Return [X, Y] of the center of cell containing provided text 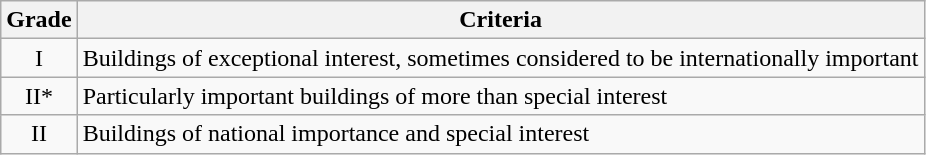
II [39, 134]
Grade [39, 20]
I [39, 58]
Criteria [500, 20]
Buildings of exceptional interest, sometimes considered to be internationally important [500, 58]
II* [39, 96]
Particularly important buildings of more than special interest [500, 96]
Buildings of national importance and special interest [500, 134]
